From the cell containing the given text, extract its center point as [x, y] coordinate. 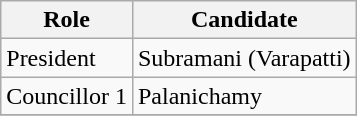
Subramani (Varapatti) [244, 58]
Role [67, 20]
Candidate [244, 20]
Councillor 1 [67, 96]
President [67, 58]
Palanichamy [244, 96]
